Scan for the cell matching the given text and deliver its (X, Y) coordinate at center. 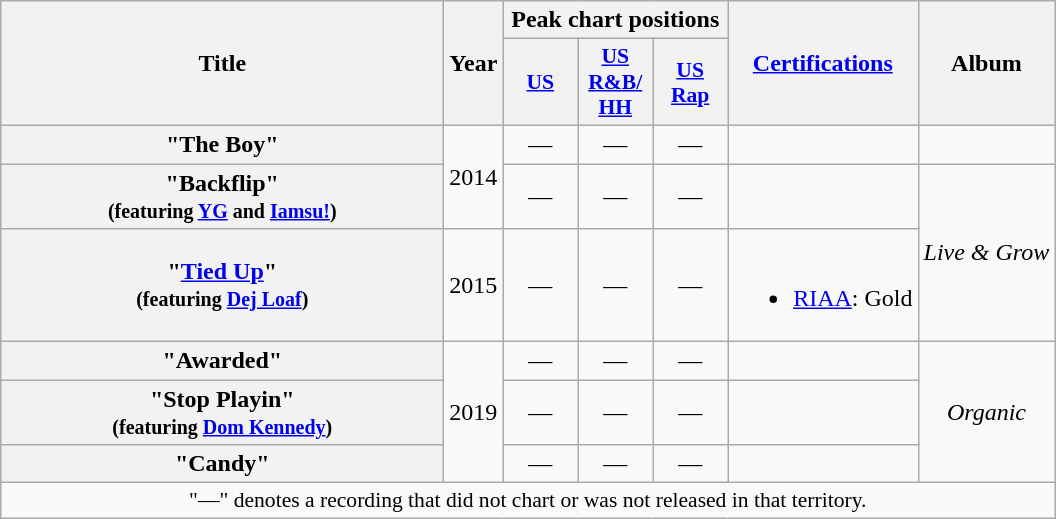
"Backflip"(featuring YG and Iamsu!) (222, 196)
2019 (474, 412)
"Candy" (222, 464)
US (540, 82)
2015 (474, 286)
Peak chart positions (616, 20)
"Stop Playin"(featuring Dom Kennedy) (222, 412)
US Rap (690, 82)
"The Boy" (222, 144)
"—" denotes a recording that did not chart or was not released in that territory. (528, 501)
Certifications (823, 64)
RIAA: Gold (823, 286)
Live & Grow (986, 253)
Year (474, 64)
2014 (474, 176)
"Awarded" (222, 361)
USR&B/HH (616, 82)
Title (222, 64)
Organic (986, 412)
"Tied Up"(featuring Dej Loaf) (222, 286)
Album (986, 64)
